Locate the cell with the specified text and output its (x, y) center coordinate. 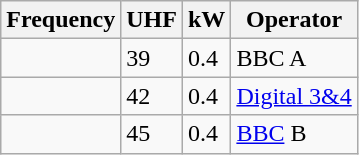
39 (152, 58)
BBC A (294, 58)
kW (206, 20)
Frequency (61, 20)
Digital 3&4 (294, 96)
BBC B (294, 134)
Operator (294, 20)
42 (152, 96)
45 (152, 134)
UHF (152, 20)
